Determine the [X, Y] coordinate at the center of the cell enclosing the given text.  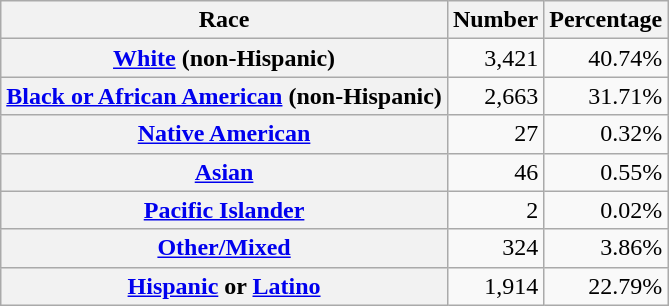
324 [495, 248]
31.71% [606, 96]
3,421 [495, 58]
Asian [224, 172]
40.74% [606, 58]
Percentage [606, 20]
Other/Mixed [224, 248]
Black or African American (non-Hispanic) [224, 96]
Number [495, 20]
Pacific Islander [224, 210]
Native American [224, 134]
Hispanic or Latino [224, 286]
0.55% [606, 172]
3.86% [606, 248]
White (non-Hispanic) [224, 58]
0.02% [606, 210]
46 [495, 172]
0.32% [606, 134]
2,663 [495, 96]
22.79% [606, 286]
27 [495, 134]
2 [495, 210]
1,914 [495, 286]
Race [224, 20]
